Pinpoint the cell where the given text exists, returning its [x, y] midpoint coordinate. 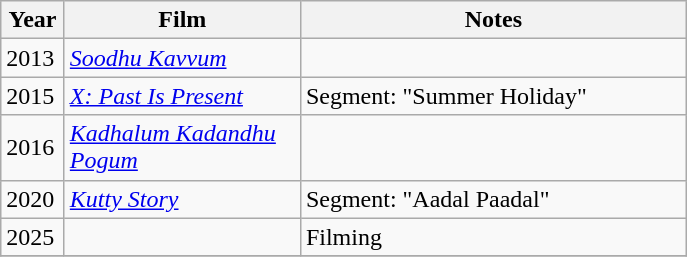
2013 [33, 58]
2016 [33, 148]
Segment: "Aadal Paadal" [493, 199]
Notes [493, 20]
Kadhalum Kadandhu Pogum [182, 148]
Segment: "Summer Holiday" [493, 96]
2025 [33, 237]
2020 [33, 199]
2015 [33, 96]
X: Past Is Present [182, 96]
Kutty Story [182, 199]
Filming [493, 237]
Soodhu Kavvum [182, 58]
Film [182, 20]
Year [33, 20]
